Determine the (X, Y) coordinate at the center of the cell enclosing the given text.  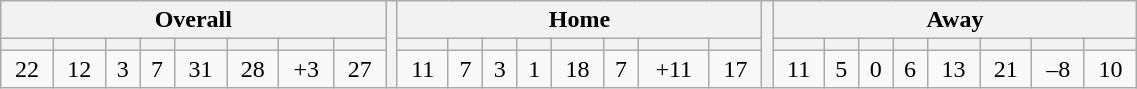
21 (1006, 69)
6 (910, 69)
Overall (194, 20)
5 (841, 69)
10 (1110, 69)
22 (27, 69)
27 (360, 69)
+3 (306, 69)
13 (953, 69)
Home (580, 20)
18 (577, 69)
–8 (1058, 69)
0 (875, 69)
+11 (674, 69)
1 (534, 69)
Away (955, 20)
31 (200, 69)
12 (79, 69)
17 (735, 69)
28 (253, 69)
